Determine the [x, y] coordinate at the center of the cell enclosing the given text.  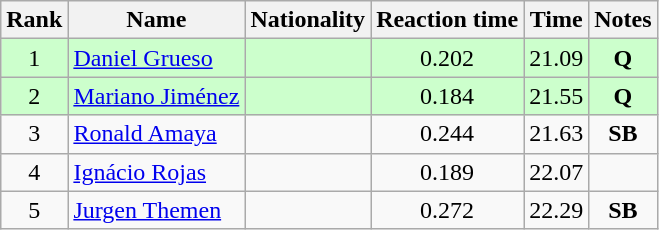
4 [34, 172]
Name [156, 20]
Rank [34, 20]
3 [34, 134]
Reaction time [448, 20]
21.09 [556, 58]
Nationality [308, 20]
1 [34, 58]
21.63 [556, 134]
21.55 [556, 96]
Notes [623, 20]
22.29 [556, 210]
Daniel Grueso [156, 58]
2 [34, 96]
0.184 [448, 96]
5 [34, 210]
22.07 [556, 172]
Ronald Amaya [156, 134]
0.189 [448, 172]
Mariano Jiménez [156, 96]
Time [556, 20]
0.272 [448, 210]
Ignácio Rojas [156, 172]
0.202 [448, 58]
0.244 [448, 134]
Jurgen Themen [156, 210]
